Identify which cell holds the provided text, then report its [X, Y] central coordinate. 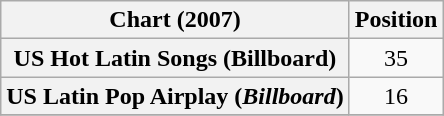
US Latin Pop Airplay (Billboard) [175, 96]
Chart (2007) [175, 20]
Position [396, 20]
US Hot Latin Songs (Billboard) [175, 58]
35 [396, 58]
16 [396, 96]
